Scan for the cell matching the given text and deliver its [X, Y] coordinate at center. 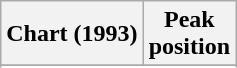
Chart (1993) [72, 34]
Peakposition [189, 34]
